Identify which cell holds the provided text, then report its [X, Y] central coordinate. 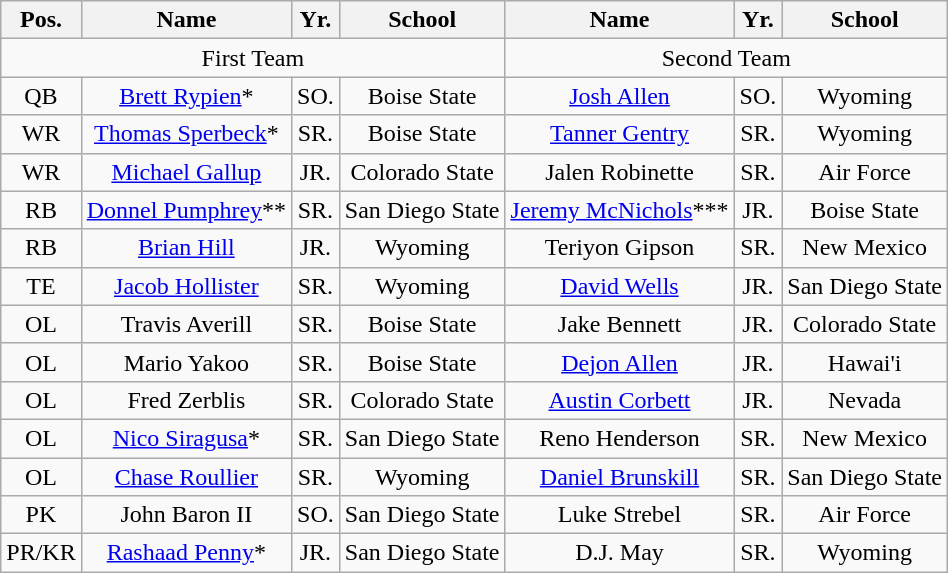
Jalen Robinette [620, 172]
First Team [253, 58]
Luke Strebel [620, 515]
Jeremy McNichols*** [620, 210]
TE [41, 286]
Tanner Gentry [620, 134]
Hawai'i [865, 362]
Pos. [41, 20]
Donnel Pumphrey** [186, 210]
Dejon Allen [620, 362]
John Baron II [186, 515]
Travis Averill [186, 324]
Brett Rypien* [186, 96]
Mario Yakoo [186, 362]
D.J. May [620, 553]
David Wells [620, 286]
Brian Hill [186, 248]
Michael Gallup [186, 172]
Jacob Hollister [186, 286]
Rashaad Penny* [186, 553]
Nico Siragusa* [186, 438]
Nevada [865, 400]
Austin Corbett [620, 400]
Teriyon Gipson [620, 248]
QB [41, 96]
Fred Zerblis [186, 400]
PR/KR [41, 553]
Reno Henderson [620, 438]
PK [41, 515]
Second Team [726, 58]
Josh Allen [620, 96]
Daniel Brunskill [620, 477]
Chase Roullier [186, 477]
Jake Bennett [620, 324]
Thomas Sperbeck* [186, 134]
